Provide the [X, Y] coordinate of the cell's center where the given text is located.  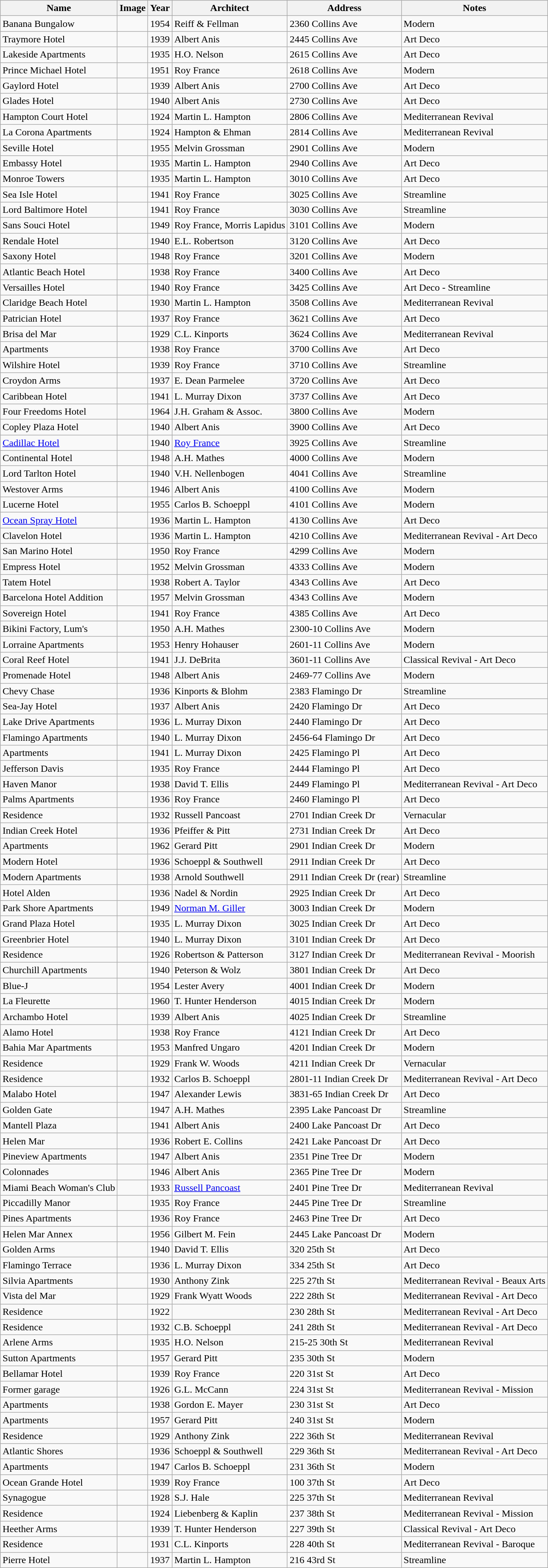
J.J. DeBrita [230, 660]
Haven Manor [59, 784]
Name [59, 8]
Ocean Grande Hotel [59, 1482]
334 25th St [344, 1265]
Atlantic Shores [59, 1451]
3624 Collins Ave [344, 334]
Westover Arms [59, 489]
Wilshire Hotel [59, 365]
Lord Tarlton Hotel [59, 474]
320 25th St [344, 1250]
Rendale Hotel [59, 241]
3120 Collins Ave [344, 241]
3030 Collins Ave [344, 210]
Helen Mar [59, 1141]
2383 Flamingo Dr [344, 691]
231 36th St [344, 1467]
4000 Collins Ave [344, 458]
Mediterranean Revival - Beaux Arts [475, 1281]
4100 Collins Ave [344, 489]
1931 [160, 1544]
1964 [160, 411]
3101 Indian Creek Dr [344, 939]
Lake Drive Apartments [59, 722]
Mantell Plaza [59, 1125]
3127 Indian Creek Dr [344, 955]
Versailles Hotel [59, 287]
Address [344, 8]
222 36th St [344, 1435]
Mediterranean Revival - Baroque [475, 1544]
2615 Collins Ave [344, 55]
4015 Indian Creek Dr [344, 1001]
2445 Collins Ave [344, 39]
Greenbrier Hotel [59, 939]
3700 Collins Ave [344, 349]
2731 Indian Creek Dr [344, 830]
Kinports & Blohm [230, 691]
2300-10 Collins Ave [344, 629]
100 37th St [344, 1482]
Architect [230, 8]
Gaylord Hotel [59, 86]
Sea Isle Hotel [59, 194]
3801 Indian Creek Dr [344, 970]
Tatem Hotel [59, 582]
2421 Lake Pancoast Dr [344, 1141]
S.J. Hale [230, 1498]
Bahia Mar Apartments [59, 1048]
224 31st St [344, 1389]
3831-65 Indian Creek Dr [344, 1094]
Henry Hohauser [230, 644]
1962 [160, 846]
Ocean Spray Hotel [59, 520]
Arlene Arms [59, 1343]
4101 Collins Ave [344, 505]
Barcelona Hotel Addition [59, 598]
Notes [475, 8]
Sovereign Hotel [59, 613]
Flamingo Apartments [59, 738]
2444 Flamingo Pl [344, 769]
2911 Indian Creek Dr [344, 861]
216 43rd St [344, 1560]
Helen Mar Annex [59, 1234]
215-25 30th St [344, 1343]
Silvia Apartments [59, 1281]
Chevy Chase [59, 691]
Synagogue [59, 1498]
Frank W. Woods [230, 1063]
J.H. Graham & Assoc. [230, 411]
Alamo Hotel [59, 1032]
Image [133, 8]
4210 Collins Ave [344, 536]
2601-11 Collins Ave [344, 644]
Gilbert M. Fein [230, 1234]
2469-77 Collins Ave [344, 675]
Four Freedoms Hotel [59, 411]
Arnold Southwell [230, 877]
2901 Indian Creek Dr [344, 846]
Park Shore Apartments [59, 908]
Hampton Court Hotel [59, 117]
Pines Apartments [59, 1219]
Modern Apartments [59, 877]
225 37th St [344, 1498]
Glades Hotel [59, 101]
Pfeiffer & Pitt [230, 830]
3710 Collins Ave [344, 365]
3201 Collins Ave [344, 256]
E.L. Robertson [230, 241]
3621 Collins Ave [344, 318]
Colonnades [59, 1172]
1952 [160, 567]
G.L. McCann [230, 1389]
Grand Plaza Hotel [59, 923]
Robertson & Patterson [230, 955]
Bikini Factory, Lum's [59, 629]
2801-11 Indian Creek Dr [344, 1079]
2814 Collins Ave [344, 132]
Jefferson Davis [59, 769]
Indian Creek Hotel [59, 830]
1933 [160, 1188]
4025 Indian Creek Dr [344, 1017]
Brisa del Mar [59, 334]
Churchill Apartments [59, 970]
2351 Pine Tree Dr [344, 1156]
2400 Lake Pancoast Dr [344, 1125]
Lucerne Hotel [59, 505]
Modern Hotel [59, 861]
Archambo Hotel [59, 1017]
Sans Souci Hotel [59, 225]
Heether Arms [59, 1529]
Promenade Hotel [59, 675]
2445 Pine Tree Dr [344, 1203]
4001 Indian Creek Dr [344, 986]
240 31st St [344, 1420]
229 36th St [344, 1451]
Lakeside Apartments [59, 55]
4121 Indian Creek Dr [344, 1032]
2425 Flamingo Pl [344, 753]
2456-64 Flamingo Dr [344, 738]
3601-11 Collins Ave [344, 660]
Continental Hotel [59, 458]
Vista del Mar [59, 1296]
2440 Flamingo Dr [344, 722]
230 28th St [344, 1312]
Coral Reef Hotel [59, 660]
Lorraine Apartments [59, 644]
C.B. Schoeppl [230, 1327]
2700 Collins Ave [344, 86]
Piccadilly Manor [59, 1203]
237 38th St [344, 1513]
1956 [160, 1234]
4041 Collins Ave [344, 474]
Year [160, 8]
1960 [160, 1001]
Copley Plaza Hotel [59, 427]
Saxony Hotel [59, 256]
2618 Collins Ave [344, 70]
San Marino Hotel [59, 551]
1951 [160, 70]
225 27th St [344, 1281]
Norman M. Giller [230, 908]
Former garage [59, 1389]
Sutton Apartments [59, 1358]
2420 Flamingo Dr [344, 707]
Pierre Hotel [59, 1560]
E. Dean Parmelee [230, 380]
V.H. Nellenbogen [230, 474]
3010 Collins Ave [344, 179]
Clavelon Hotel [59, 536]
Liebenberg & Kaplin [230, 1513]
Gordon E. Mayer [230, 1405]
2401 Pine Tree Dr [344, 1188]
La Fleurette [59, 1001]
Robert E. Collins [230, 1141]
3101 Collins Ave [344, 225]
235 30th St [344, 1358]
4333 Collins Ave [344, 567]
4385 Collins Ave [344, 613]
2940 Collins Ave [344, 163]
Frank Wyatt Woods [230, 1296]
4211 Indian Creek Dr [344, 1063]
Empress Hotel [59, 567]
Roy France, Morris Lapidus [230, 225]
Malabo Hotel [59, 1094]
Banana Bungalow [59, 24]
Cadillac Hotel [59, 442]
3900 Collins Ave [344, 427]
La Corona Apartments [59, 132]
227 39th St [344, 1529]
1922 [160, 1312]
Flamingo Terrace [59, 1265]
2701 Indian Creek Dr [344, 815]
3425 Collins Ave [344, 287]
Traymore Hotel [59, 39]
3025 Collins Ave [344, 194]
Pineview Apartments [59, 1156]
2460 Flamingo Pl [344, 799]
2925 Indian Creek Dr [344, 892]
2911 Indian Creek Dr (rear) [344, 877]
Atlantic Beach Hotel [59, 272]
3400 Collins Ave [344, 272]
4201 Indian Creek Dr [344, 1048]
Mediterranean Revival - Moorish [475, 955]
Manfred Ungaro [230, 1048]
3925 Collins Ave [344, 442]
Art Deco - Streamline [475, 287]
3025 Indian Creek Dr [344, 923]
Patrician Hotel [59, 318]
Peterson & Wolz [230, 970]
241 28th St [344, 1327]
Prince Michael Hotel [59, 70]
4299 Collins Ave [344, 551]
3720 Collins Ave [344, 380]
Croydon Arms [59, 380]
1928 [160, 1498]
4130 Collins Ave [344, 520]
2449 Flamingo Pl [344, 784]
2901 Collins Ave [344, 148]
2365 Pine Tree Dr [344, 1172]
Monroe Towers [59, 179]
3800 Collins Ave [344, 411]
Reiff & Fellman [230, 24]
Hotel Alden [59, 892]
Blue-J [59, 986]
Palms Apartments [59, 799]
Golden Arms [59, 1250]
230 31st St [344, 1405]
220 31st St [344, 1374]
Bellamar Hotel [59, 1374]
3508 Collins Ave [344, 303]
Claridge Beach Hotel [59, 303]
Hampton & Ehman [230, 132]
Nadel & Nordin [230, 892]
Golden Gate [59, 1110]
Miami Beach Woman's Club [59, 1188]
Lord Baltimore Hotel [59, 210]
2395 Lake Pancoast Dr [344, 1110]
3003 Indian Creek Dr [344, 908]
Embassy Hotel [59, 163]
Seville Hotel [59, 148]
2806 Collins Ave [344, 117]
Caribbean Hotel [59, 396]
Robert A. Taylor [230, 582]
Alexander Lewis [230, 1094]
228 40th St [344, 1544]
Sea-Jay Hotel [59, 707]
2463 Pine Tree Dr [344, 1219]
2360 Collins Ave [344, 24]
2730 Collins Ave [344, 101]
222 28th St [344, 1296]
2445 Lake Pancoast Dr [344, 1234]
3737 Collins Ave [344, 396]
Lester Avery [230, 986]
